Output the [x, y] coordinate of the center of the cell containing the given text.  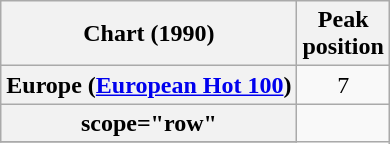
scope="row" [149, 123]
Chart (1990) [149, 34]
7 [343, 85]
Peakposition [343, 34]
Europe (European Hot 100) [149, 85]
